Detect which cell encompasses the target text, then output its [X, Y] center coordinate. 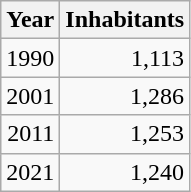
2001 [30, 96]
Inhabitants [125, 20]
2011 [30, 134]
1,286 [125, 96]
2021 [30, 172]
1990 [30, 58]
1,253 [125, 134]
1,240 [125, 172]
1,113 [125, 58]
Year [30, 20]
